Return the (X, Y) coordinate for the center point of the cell that contains the specified text.  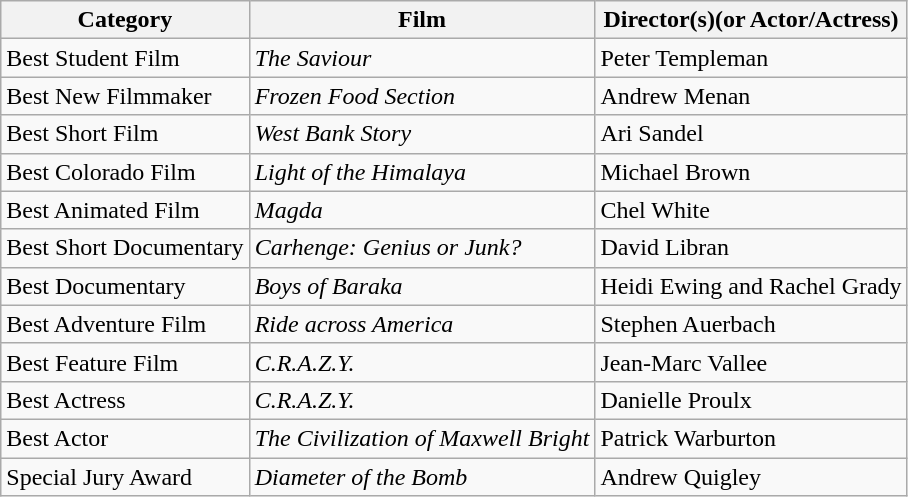
The Civilization of Maxwell Bright (422, 438)
Ride across America (422, 324)
Ari Sandel (751, 134)
Best Student Film (125, 58)
Best Adventure Film (125, 324)
Best Colorado Film (125, 172)
Best Documentary (125, 286)
Diameter of the Bomb (422, 477)
Best Feature Film (125, 362)
Best Actress (125, 400)
Best Short Film (125, 134)
Category (125, 20)
Chel White (751, 210)
Stephen Auerbach (751, 324)
Special Jury Award (125, 477)
West Bank Story (422, 134)
Best New Filmmaker (125, 96)
Best Actor (125, 438)
Film (422, 20)
Andrew Menan (751, 96)
David Libran (751, 248)
Heidi Ewing and Rachel Grady (751, 286)
Michael Brown (751, 172)
Best Short Documentary (125, 248)
Carhenge: Genius or Junk? (422, 248)
The Saviour (422, 58)
Jean-Marc Vallee (751, 362)
Light of the Himalaya (422, 172)
Andrew Quigley (751, 477)
Danielle Proulx (751, 400)
Patrick Warburton (751, 438)
Best Animated Film (125, 210)
Boys of Baraka (422, 286)
Director(s)(or Actor/Actress) (751, 20)
Magda (422, 210)
Frozen Food Section (422, 96)
Peter Templeman (751, 58)
